Scan for the cell matching the given text and deliver its [X, Y] coordinate at center. 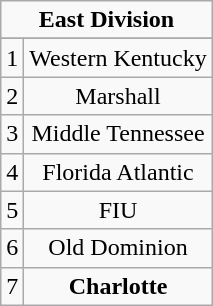
FIU [118, 210]
Charlotte [118, 286]
Florida Atlantic [118, 172]
6 [12, 248]
1 [12, 58]
3 [12, 134]
2 [12, 96]
East Division [106, 20]
Western Kentucky [118, 58]
Middle Tennessee [118, 134]
7 [12, 286]
Marshall [118, 96]
4 [12, 172]
Old Dominion [118, 248]
5 [12, 210]
